Extract the [X, Y] coordinate from the center of the cell holding the provided text.  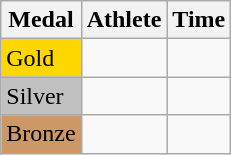
Athlete [124, 20]
Medal [41, 20]
Silver [41, 96]
Time [199, 20]
Gold [41, 58]
Bronze [41, 134]
